Search for the cell housing the specified text and yield its [X, Y] center coordinate. 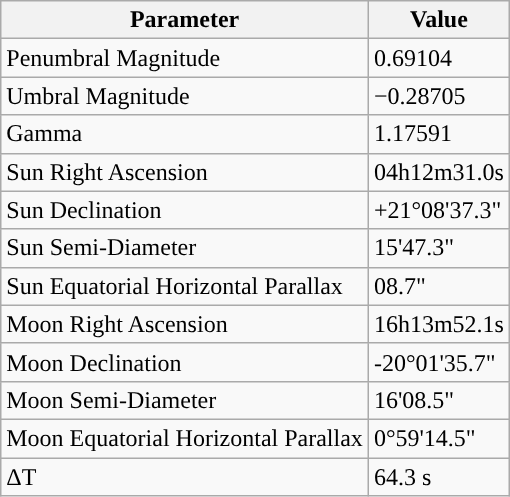
Sun Equatorial Horizontal Parallax [185, 286]
Parameter [185, 20]
0°59'14.5" [438, 438]
0.69104 [438, 58]
Value [438, 20]
ΔT [185, 477]
Moon Equatorial Horizontal Parallax [185, 438]
Penumbral Magnitude [185, 58]
Sun Semi-Diameter [185, 248]
−0.28705 [438, 96]
16h13m52.1s [438, 324]
Sun Declination [185, 210]
1.17591 [438, 134]
64.3 s [438, 477]
Umbral Magnitude [185, 96]
15'47.3" [438, 248]
16'08.5" [438, 400]
Sun Right Ascension [185, 172]
Gamma [185, 134]
-20°01'35.7" [438, 362]
04h12m31.0s [438, 172]
Moon Semi-Diameter [185, 400]
08.7" [438, 286]
+21°08'37.3" [438, 210]
Moon Right Ascension [185, 324]
Moon Declination [185, 362]
